Find where the given text appears and provide that cell's center as (x, y) coordinate. 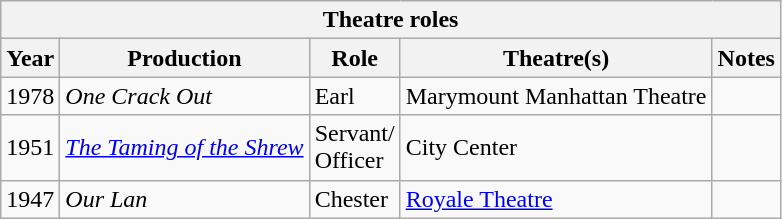
The Taming of the Shrew (184, 148)
Production (184, 58)
Chester (354, 199)
Servant/Officer (354, 148)
Theatre(s) (556, 58)
Marymount Manhattan Theatre (556, 96)
Theatre roles (391, 20)
City Center (556, 148)
1951 (30, 148)
Our Lan (184, 199)
One Crack Out (184, 96)
Royale Theatre (556, 199)
Earl (354, 96)
1947 (30, 199)
Year (30, 58)
Notes (746, 58)
1978 (30, 96)
Role (354, 58)
